Determine the (x, y) coordinate at the center of the cell enclosing the given text.  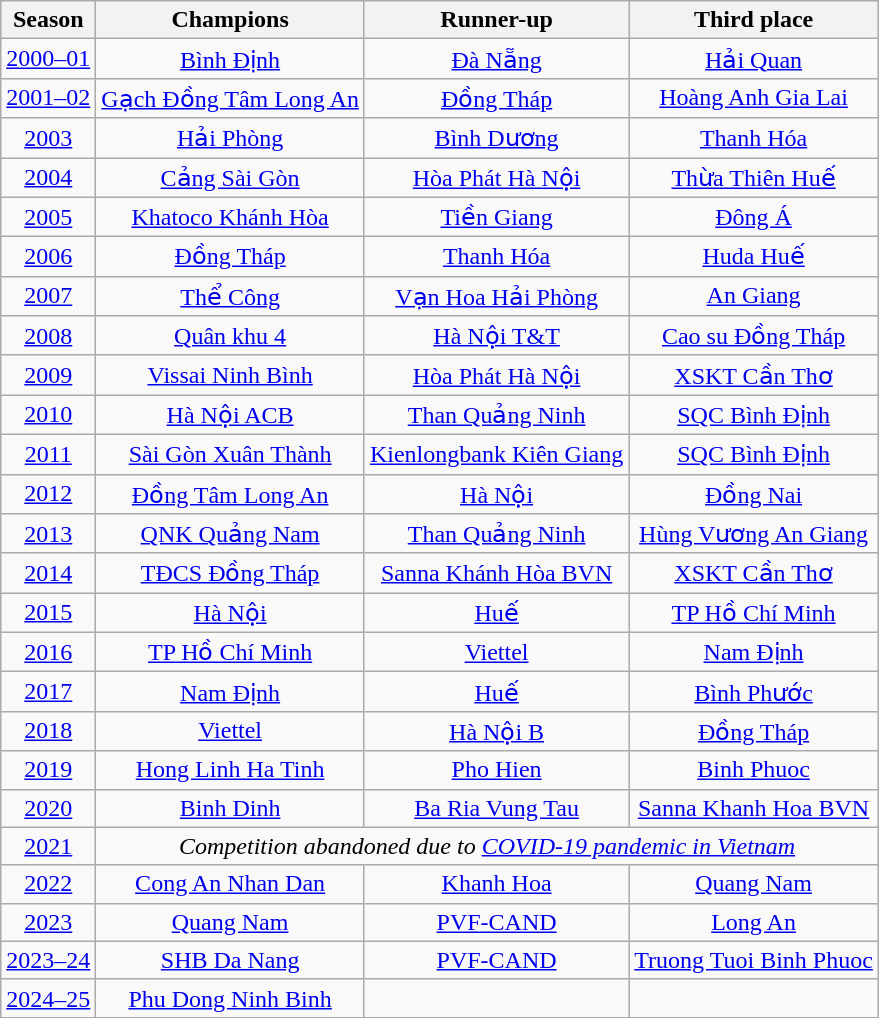
2012 (48, 494)
Thừa Thiên Huế (754, 178)
Đông Á (754, 217)
2009 (48, 375)
2010 (48, 415)
Hải Quan (754, 59)
Binh Phuoc (754, 770)
QNK Quảng Nam (230, 534)
Vạn Hoa Hải Phòng (496, 296)
Huda Huế (754, 257)
Phu Dong Ninh Binh (230, 998)
Gạch Đồng Tâm Long An (230, 98)
Sài Gòn Xuân Thành (230, 454)
Cao su Đồng Tháp (754, 336)
Hải Phòng (230, 138)
2017 (48, 692)
Hà Nội ACB (230, 415)
SHB Da Nang (230, 960)
Competition abandoned due to COVID-19 pandemic in Vietnam (488, 846)
Third place (754, 20)
Season (48, 20)
2011 (48, 454)
Bình Định (230, 59)
2016 (48, 652)
2004 (48, 178)
Long An (754, 922)
Kienlongbank Kiên Giang (496, 454)
2006 (48, 257)
Ba Ria Vung Tau (496, 808)
Đồng Nai (754, 494)
Truong Tuoi Binh Phuoc (754, 960)
Quân khu 4 (230, 336)
2023–24 (48, 960)
An Giang (754, 296)
2014 (48, 573)
2015 (48, 613)
2013 (48, 534)
2022 (48, 884)
2008 (48, 336)
Bình Phước (754, 692)
Tiền Giang (496, 217)
Hùng Vương An Giang (754, 534)
Hong Linh Ha Tinh (230, 770)
Thể Công (230, 296)
2018 (48, 731)
Hoàng Anh Gia Lai (754, 98)
Sanna Khanh Hoa BVN (754, 808)
Đà Nẵng (496, 59)
Pho Hien (496, 770)
Bình Dương (496, 138)
2021 (48, 846)
Sanna Khánh Hòa BVN (496, 573)
Hà Nội T&T (496, 336)
2019 (48, 770)
Khatoco Khánh Hòa (230, 217)
Runner-up (496, 20)
Cong An Nhan Dan (230, 884)
2005 (48, 217)
Champions (230, 20)
Binh Dinh (230, 808)
2023 (48, 922)
2001–02 (48, 98)
2024–25 (48, 998)
TĐCS Đồng Tháp (230, 573)
2003 (48, 138)
2007 (48, 296)
Hà Nội B (496, 731)
Khanh Hoa (496, 884)
Vissai Ninh Bình (230, 375)
2000–01 (48, 59)
Đồng Tâm Long An (230, 494)
2020 (48, 808)
Cảng Sài Gòn (230, 178)
